Extract the (x, y) coordinate from the center of the cell holding the provided text.  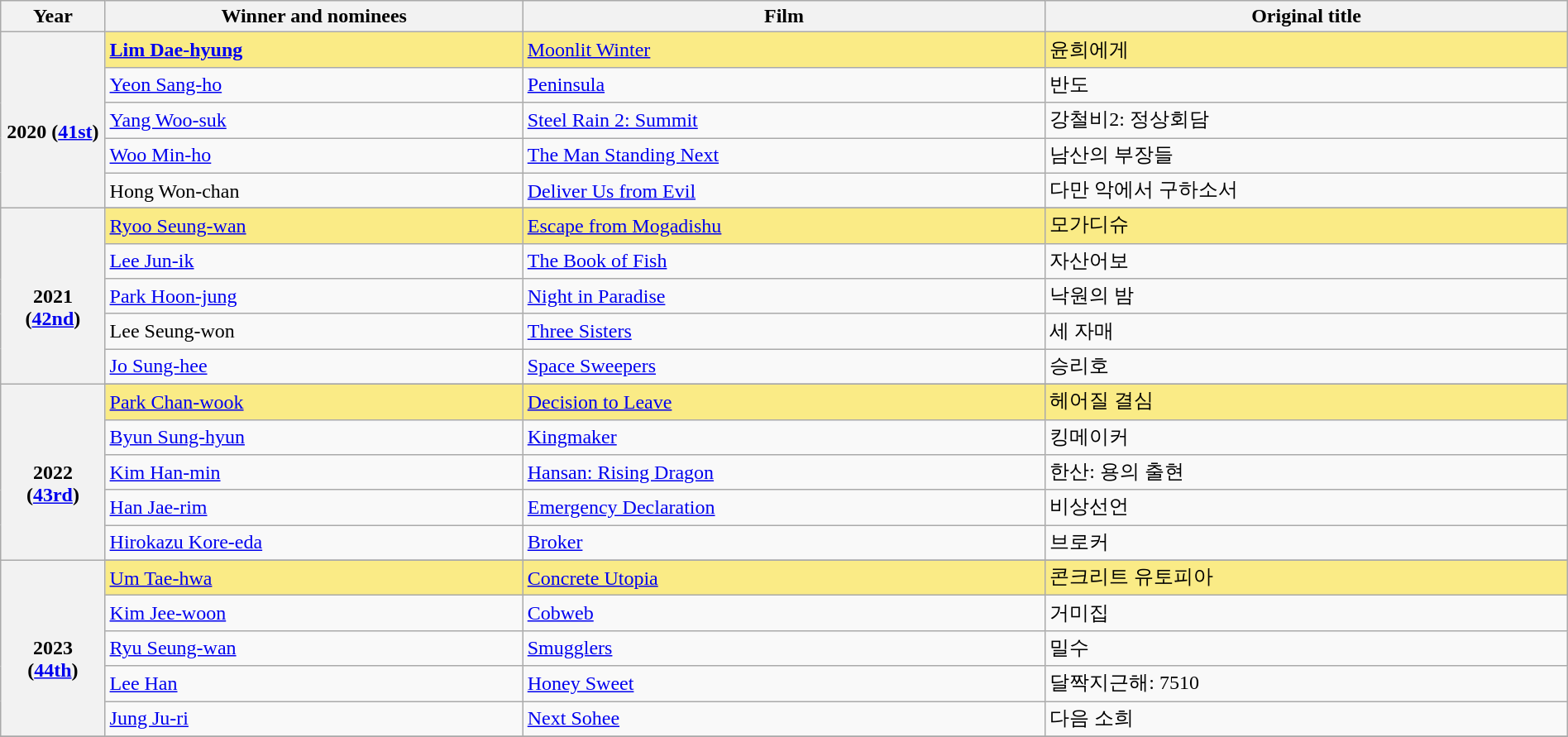
Night in Paradise (784, 296)
거미집 (1307, 614)
킹메이커 (1307, 437)
Ryu Seung-wan (314, 648)
Honey Sweet (784, 683)
Jo Sung-hee (314, 367)
Decision to Leave (784, 402)
Woo Min-ho (314, 156)
Three Sisters (784, 331)
Moonlit Winter (784, 50)
낙원의 밤 (1307, 296)
비상선언 (1307, 508)
윤희에게 (1307, 50)
브로커 (1307, 543)
Lim Dae-hyung (314, 50)
The Book of Fish (784, 261)
Kim Jee-woon (314, 614)
Kim Han-min (314, 473)
Year (53, 17)
Broker (784, 543)
Hansan: Rising Dragon (784, 473)
Kingmaker (784, 437)
Lee Seung-won (314, 331)
밀수 (1307, 648)
Lee Han (314, 683)
Concrete Utopia (784, 577)
세 자매 (1307, 331)
Hong Won-chan (314, 190)
Original title (1307, 17)
Space Sweepers (784, 367)
Hirokazu Kore-eda (314, 543)
반도 (1307, 84)
Cobweb (784, 614)
Yeon Sang-ho (314, 84)
Um Tae-hwa (314, 577)
Deliver Us from Evil (784, 190)
Peninsula (784, 84)
다만 악에서 구하소서 (1307, 190)
강철비2: 정상회담 (1307, 121)
Lee Jun-ik (314, 261)
모가디슈 (1307, 227)
달짝지근해: 7510 (1307, 683)
자산어보 (1307, 261)
Han Jae-rim (314, 508)
Byun Sung-hyun (314, 437)
Park Hoon-jung (314, 296)
2021 (42nd) (53, 296)
The Man Standing Next (784, 156)
Next Sohee (784, 720)
Yang Woo-suk (314, 121)
2020 (41st) (53, 121)
다음 소희 (1307, 720)
한산: 용의 출현 (1307, 473)
Smugglers (784, 648)
Park Chan-wook (314, 402)
Film (784, 17)
Jung Ju-ri (314, 720)
2022 (43rd) (53, 471)
헤어질 결심 (1307, 402)
Emergency Declaration (784, 508)
Steel Rain 2: Summit (784, 121)
콘크리트 유토피아 (1307, 577)
Winner and nominees (314, 17)
남산의 부장들 (1307, 156)
Ryoo Seung-wan (314, 227)
Escape from Mogadishu (784, 227)
2023 (44th) (53, 648)
승리호 (1307, 367)
